Scan for the cell matching the given text and deliver its (x, y) coordinate at center. 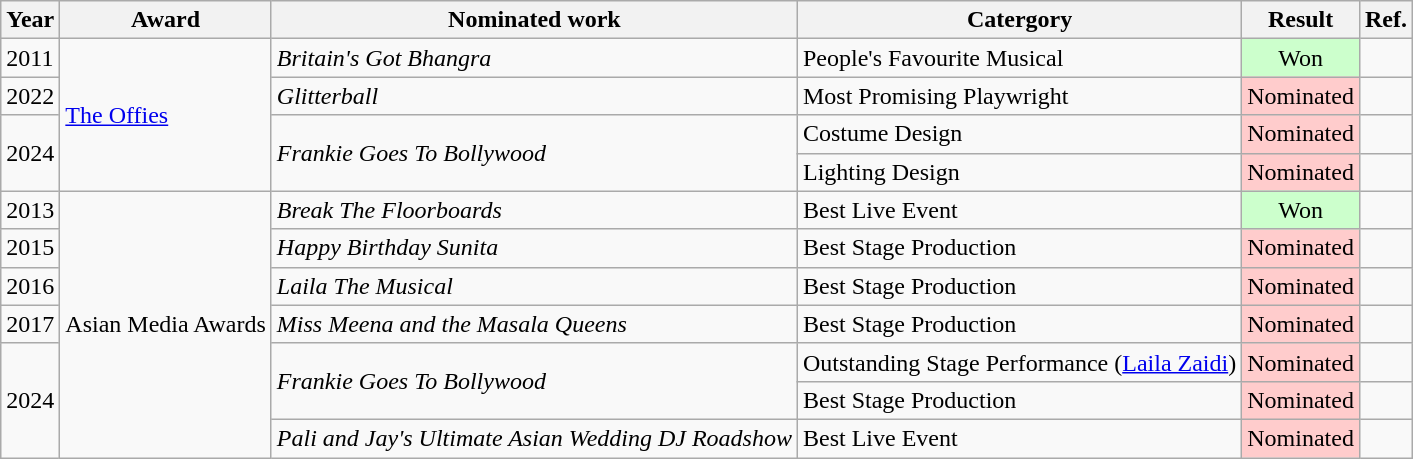
The Offies (166, 115)
2022 (30, 96)
Glitterball (534, 96)
2011 (30, 58)
Year (30, 20)
Asian Media Awards (166, 324)
2013 (30, 210)
Britain's Got Bhangra (534, 58)
2016 (30, 286)
Miss Meena and the Masala Queens (534, 324)
Catergory (1019, 20)
Ref. (1386, 20)
Costume Design (1019, 134)
Most Promising Playwright (1019, 96)
Result (1301, 20)
Happy Birthday Sunita (534, 248)
Outstanding Stage Performance (Laila Zaidi) (1019, 362)
Nominated work (534, 20)
2017 (30, 324)
2015 (30, 248)
People's Favourite Musical (1019, 58)
Laila The Musical (534, 286)
Break The Floorboards (534, 210)
Lighting Design (1019, 172)
Award (166, 20)
Pali and Jay's Ultimate Asian Wedding DJ Roadshow (534, 438)
